From the cell containing the given text, extract its center point as [x, y] coordinate. 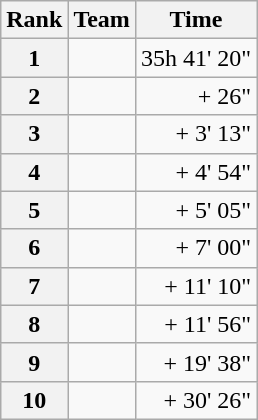
4 [34, 172]
5 [34, 210]
1 [34, 58]
35h 41' 20" [196, 58]
+ 30' 26" [196, 400]
+ 5' 05" [196, 210]
8 [34, 324]
7 [34, 286]
9 [34, 362]
Time [196, 20]
+ 3' 13" [196, 134]
+ 11' 56" [196, 324]
Team [102, 20]
2 [34, 96]
+ 4' 54" [196, 172]
+ 19' 38" [196, 362]
Rank [34, 20]
+ 11' 10" [196, 286]
10 [34, 400]
+ 26" [196, 96]
3 [34, 134]
+ 7' 00" [196, 248]
6 [34, 248]
